Pinpoint the cell where the given text exists, returning its [x, y] midpoint coordinate. 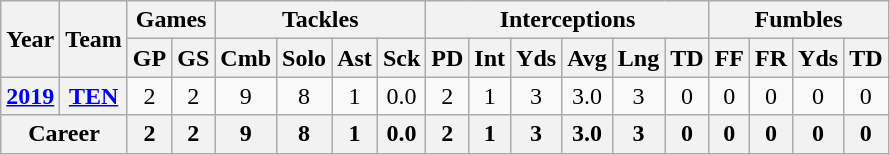
Tackles [320, 20]
Int [490, 58]
Career [64, 134]
Lng [638, 58]
FF [729, 58]
GP [149, 58]
Interceptions [568, 20]
Ast [355, 58]
PD [448, 58]
2019 [30, 96]
Cmb [246, 58]
Team [94, 39]
Avg [588, 58]
TEN [94, 96]
Sck [401, 58]
GS [194, 58]
Games [170, 20]
Solo [304, 58]
Year [30, 39]
FR [772, 58]
Fumbles [798, 20]
